Locate the cell with the specified text and output its [x, y] center coordinate. 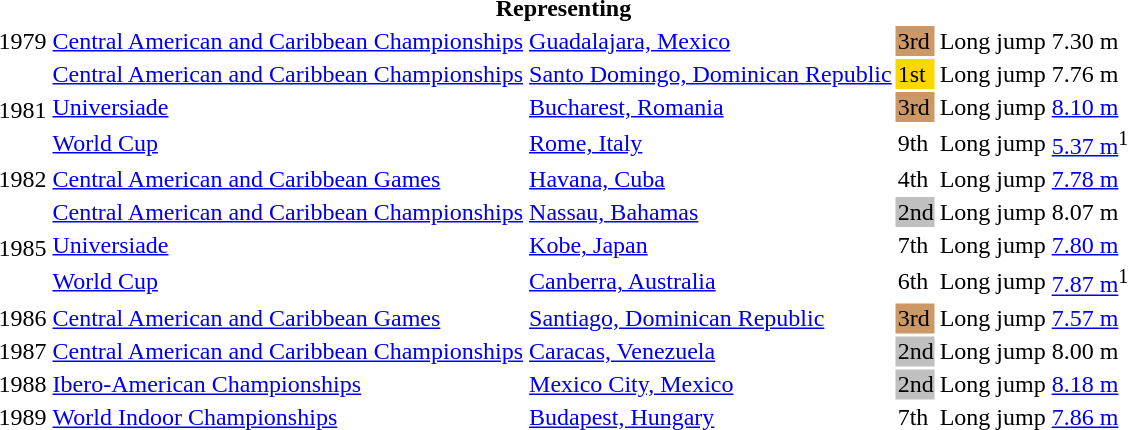
9th [916, 143]
Rome, Italy [711, 143]
Santo Domingo, Dominican Republic [711, 74]
7th [916, 245]
6th [916, 281]
Kobe, Japan [711, 245]
Havana, Cuba [711, 179]
Nassau, Bahamas [711, 212]
1st [916, 74]
Bucharest, Romania [711, 107]
Ibero-American Championships [288, 384]
Guadalajara, Mexico [711, 41]
Canberra, Australia [711, 281]
Santiago, Dominican Republic [711, 318]
Mexico City, Mexico [711, 384]
Caracas, Venezuela [711, 351]
4th [916, 179]
